Search for the cell housing the specified text and yield its [X, Y] center coordinate. 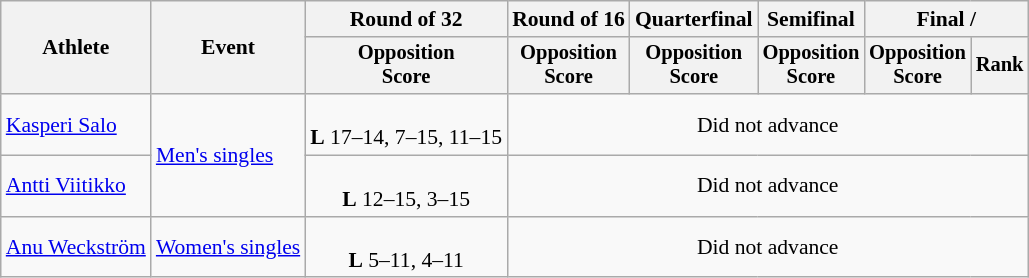
Antti Viitikko [76, 186]
Final / [946, 19]
Round of 16 [568, 19]
L 17–14, 7–15, 11–15 [406, 124]
Quarterfinal [694, 19]
Round of 32 [406, 19]
Kasperi Salo [76, 124]
L 12–15, 3–15 [406, 186]
Anu Weckström [76, 248]
Athlete [76, 48]
Men's singles [228, 155]
Women's singles [228, 248]
L 5–11, 4–11 [406, 248]
Event [228, 48]
Rank [1000, 66]
Semifinal [812, 19]
